From the cell containing the given text, extract its center point as (X, Y) coordinate. 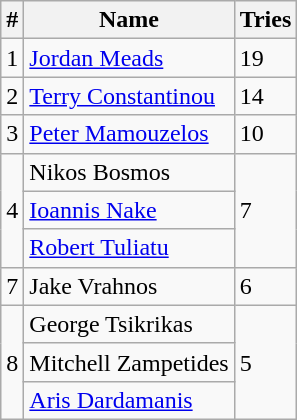
19 (266, 58)
2 (12, 96)
5 (266, 362)
Peter Mamouzelos (129, 134)
Name (129, 20)
Nikos Bosmos (129, 172)
Aris Dardamanis (129, 400)
4 (12, 210)
8 (12, 362)
Robert Tuliatu (129, 248)
3 (12, 134)
Tries (266, 20)
George Tsikrikas (129, 324)
Jake Vrahnos (129, 286)
1 (12, 58)
Mitchell Zampetides (129, 362)
14 (266, 96)
Ioannis Nake (129, 210)
# (12, 20)
Terry Constantinou (129, 96)
Jordan Meads (129, 58)
6 (266, 286)
10 (266, 134)
